Identify which cell holds the provided text, then report its (x, y) central coordinate. 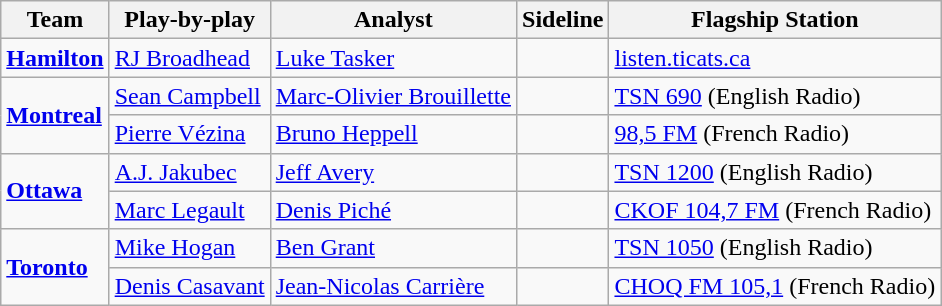
Luke Tasker (393, 58)
Sean Campbell (190, 96)
TSN 1200 (English Radio) (775, 172)
Sideline (563, 20)
Mike Hogan (190, 248)
Team (55, 20)
Hamilton (55, 58)
CHOQ FM 105,1 (French Radio) (775, 286)
Jeff Avery (393, 172)
Montreal (55, 115)
Denis Piché (393, 210)
Marc Legault (190, 210)
TSN 690 (English Radio) (775, 96)
Bruno Heppell (393, 134)
Ottawa (55, 191)
listen.ticats.ca (775, 58)
Ben Grant (393, 248)
Pierre Vézina (190, 134)
Jean-Nicolas Carrière (393, 286)
TSN 1050 (English Radio) (775, 248)
Flagship Station (775, 20)
98,5 FM (French Radio) (775, 134)
Play-by-play (190, 20)
Marc-Olivier Brouillette (393, 96)
CKOF 104,7 FM (French Radio) (775, 210)
Denis Casavant (190, 286)
Analyst (393, 20)
A.J. Jakubec (190, 172)
RJ Broadhead (190, 58)
Toronto (55, 267)
